Output the [X, Y] coordinate of the center of the cell containing the given text.  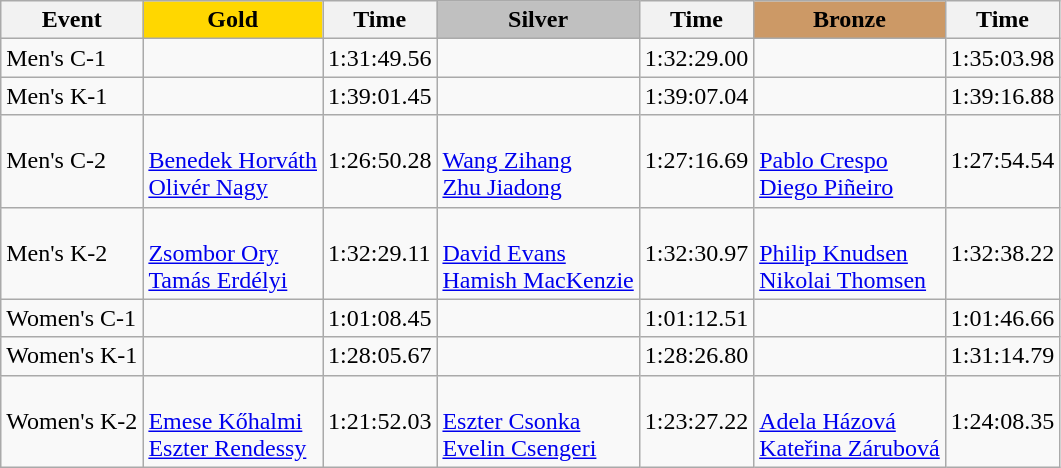
1:28:05.67 [380, 356]
1:31:14.79 [1002, 356]
1:21:52.03 [380, 421]
1:39:07.04 [696, 96]
Event [72, 20]
Gold [233, 20]
Benedek HorváthOlivér Nagy [233, 161]
1:27:54.54 [1002, 161]
1:27:16.69 [696, 161]
Men's C-1 [72, 58]
1:23:27.22 [696, 421]
1:01:12.51 [696, 318]
David EvansHamish MacKenzie [538, 253]
Women's K-2 [72, 421]
1:28:26.80 [696, 356]
Women's C-1 [72, 318]
1:32:38.22 [1002, 253]
Zsombor OryTamás Erdélyi [233, 253]
Men's C-2 [72, 161]
1:39:01.45 [380, 96]
Men's K-2 [72, 253]
1:32:29.11 [380, 253]
Eszter CsonkaEvelin Csengeri [538, 421]
1:01:46.66 [1002, 318]
1:39:16.88 [1002, 96]
1:24:08.35 [1002, 421]
Philip KnudsenNikolai Thomsen [850, 253]
Women's K-1 [72, 356]
Silver [538, 20]
1:31:49.56 [380, 58]
1:32:30.97 [696, 253]
Adela HázováKateřina Zárubová [850, 421]
Men's K-1 [72, 96]
1:32:29.00 [696, 58]
Wang ZihangZhu Jiadong [538, 161]
1:35:03.98 [1002, 58]
Pablo CrespoDiego Piñeiro [850, 161]
1:01:08.45 [380, 318]
1:26:50.28 [380, 161]
Emese KőhalmiEszter Rendessy [233, 421]
Bronze [850, 20]
